Scan for the cell matching the given text and deliver its (x, y) coordinate at center. 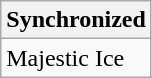
Synchronized (76, 20)
Majestic Ice (76, 58)
